Pinpoint the cell where the given text exists, returning its (X, Y) midpoint coordinate. 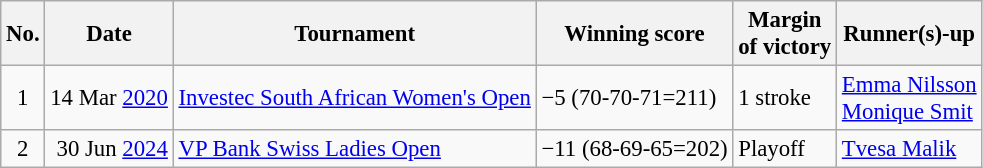
Tvesa Malik (910, 149)
−11 (68-69-65=202) (634, 149)
Winning score (634, 34)
30 Jun 2024 (109, 149)
Marginof victory (785, 34)
2 (23, 149)
14 Mar 2020 (109, 98)
Date (109, 34)
Emma Nilsson Monique Smit (910, 98)
−5 (70-70-71=211) (634, 98)
1 stroke (785, 98)
Tournament (354, 34)
VP Bank Swiss Ladies Open (354, 149)
No. (23, 34)
Investec South African Women's Open (354, 98)
Runner(s)-up (910, 34)
Playoff (785, 149)
1 (23, 98)
